Identify which cell holds the provided text, then report its [x, y] central coordinate. 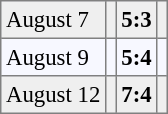
August 12 [54, 95]
August 7 [54, 20]
August 9 [54, 57]
5:3 [136, 20]
5:4 [136, 57]
7:4 [136, 95]
